Return the [X, Y] coordinate for the center point of the cell that contains the specified text.  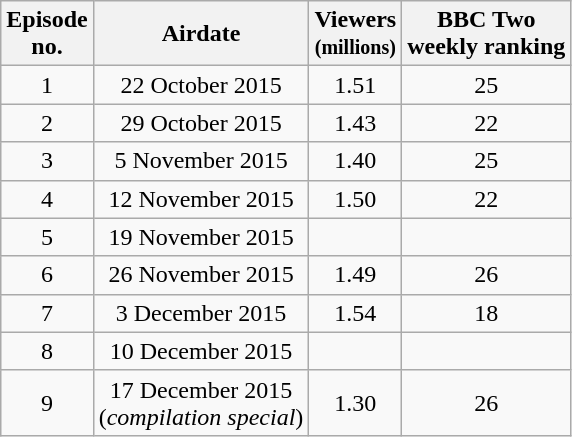
Episodeno. [47, 34]
4 [47, 199]
5 [47, 237]
7 [47, 313]
9 [47, 402]
1.30 [356, 402]
1.49 [356, 275]
6 [47, 275]
3 [47, 161]
8 [47, 351]
1.40 [356, 161]
29 October 2015 [201, 123]
5 November 2015 [201, 161]
18 [486, 313]
12 November 2015 [201, 199]
Airdate [201, 34]
26 November 2015 [201, 275]
1.51 [356, 85]
3 December 2015 [201, 313]
1.43 [356, 123]
Viewers(millions) [356, 34]
22 October 2015 [201, 85]
BBC Twoweekly ranking [486, 34]
10 December 2015 [201, 351]
2 [47, 123]
1.50 [356, 199]
1 [47, 85]
19 November 2015 [201, 237]
17 December 2015(compilation special) [201, 402]
1.54 [356, 313]
